Return the (x, y) coordinate for the center point of the cell that contains the specified text.  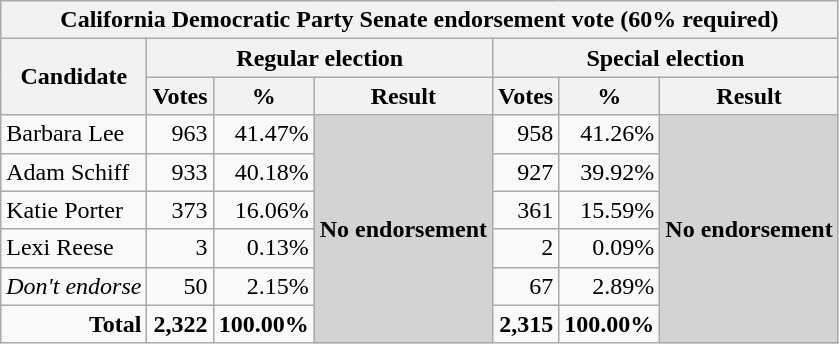
15.59% (610, 210)
41.26% (610, 134)
40.18% (264, 172)
2,322 (180, 324)
361 (526, 210)
41.47% (264, 134)
2 (526, 248)
958 (526, 134)
Don't endorse (74, 286)
California Democratic Party Senate endorsement vote (60% required) (420, 20)
2.89% (610, 286)
3 (180, 248)
373 (180, 210)
16.06% (264, 210)
927 (526, 172)
50 (180, 286)
2,315 (526, 324)
Candidate (74, 77)
Regular election (320, 58)
963 (180, 134)
Barbara Lee (74, 134)
39.92% (610, 172)
Adam Schiff (74, 172)
933 (180, 172)
0.09% (610, 248)
Total (74, 324)
67 (526, 286)
Lexi Reese (74, 248)
0.13% (264, 248)
Katie Porter (74, 210)
Special election (666, 58)
2.15% (264, 286)
